Extract the (X, Y) coordinate from the center of the cell holding the provided text.  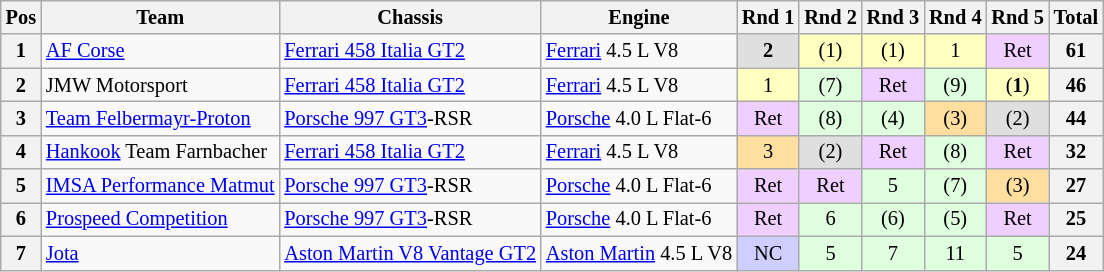
NC (768, 253)
Jota (160, 253)
Rnd 2 (830, 17)
25 (1076, 219)
(5) (955, 219)
IMSA Performance Matmut (160, 186)
Engine (639, 17)
Aston Martin 4.5 L V8 (639, 253)
Prospeed Competition (160, 219)
32 (1076, 152)
46 (1076, 85)
Team Felbermayr-Proton (160, 118)
Chassis (410, 17)
JMW Motorsport (160, 85)
11 (955, 253)
(6) (893, 219)
Hankook Team Farnbacher (160, 152)
24 (1076, 253)
Team (160, 17)
Aston Martin V8 Vantage GT2 (410, 253)
AF Corse (160, 51)
Total (1076, 17)
(4) (893, 118)
Rnd 5 (1017, 17)
Rnd 3 (893, 17)
4 (21, 152)
Rnd 4 (955, 17)
27 (1076, 186)
Pos (21, 17)
61 (1076, 51)
Rnd 1 (768, 17)
44 (1076, 118)
(9) (955, 85)
